Capture the cell that displays the provided text and extract its [x, y] central coordinate. 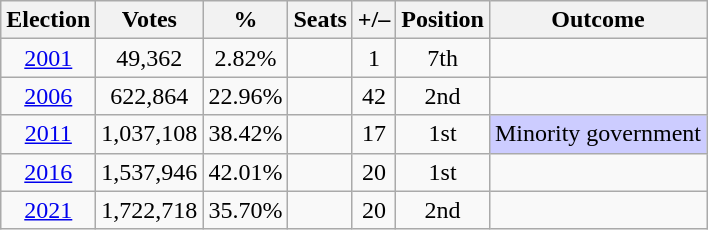
22.96% [246, 96]
42 [374, 96]
2.82% [246, 58]
Outcome [598, 20]
2001 [48, 58]
1 [374, 58]
% [246, 20]
49,362 [150, 58]
+/– [374, 20]
1,722,718 [150, 210]
Position [443, 20]
Election [48, 20]
7th [443, 58]
622,864 [150, 96]
17 [374, 134]
Minority government [598, 134]
2016 [48, 172]
Seats [320, 20]
1,537,946 [150, 172]
38.42% [246, 134]
35.70% [246, 210]
2011 [48, 134]
Votes [150, 20]
42.01% [246, 172]
1,037,108 [150, 134]
2006 [48, 96]
2021 [48, 210]
